Determine the [x, y] coordinate at the center of the cell enclosing the given text.  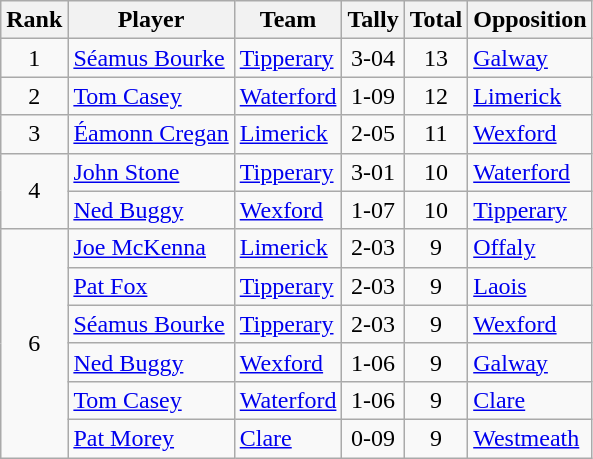
6 [34, 343]
Laois [530, 286]
2 [34, 96]
11 [436, 134]
Westmeath [530, 438]
Tally [373, 20]
Pat Morey [151, 438]
1-07 [373, 210]
3-04 [373, 58]
Total [436, 20]
12 [436, 96]
Éamonn Cregan [151, 134]
Offaly [530, 248]
0-09 [373, 438]
Joe McKenna [151, 248]
3 [34, 134]
4 [34, 191]
1-09 [373, 96]
Player [151, 20]
13 [436, 58]
Team [288, 20]
3-01 [373, 172]
Opposition [530, 20]
John Stone [151, 172]
2-05 [373, 134]
1 [34, 58]
Pat Fox [151, 286]
Rank [34, 20]
